Pinpoint the cell where the given text exists, returning its (X, Y) midpoint coordinate. 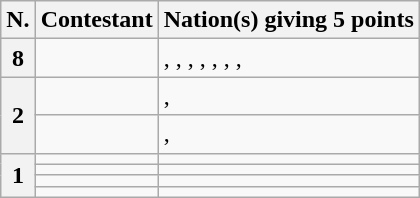
N. (18, 20)
Nation(s) giving 5 points (288, 20)
1 (18, 175)
Contestant (96, 20)
, , , , , , , (288, 58)
2 (18, 115)
8 (18, 58)
